Extract the (X, Y) coordinate from the center of the cell holding the provided text.  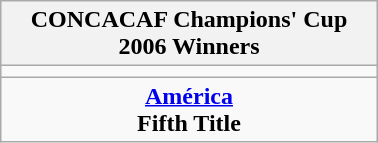
CONCACAF Champions' Cup2006 Winners (189, 34)
AméricaFifth Title (189, 110)
